Extract the (x, y) coordinate from the center of the cell holding the provided text.  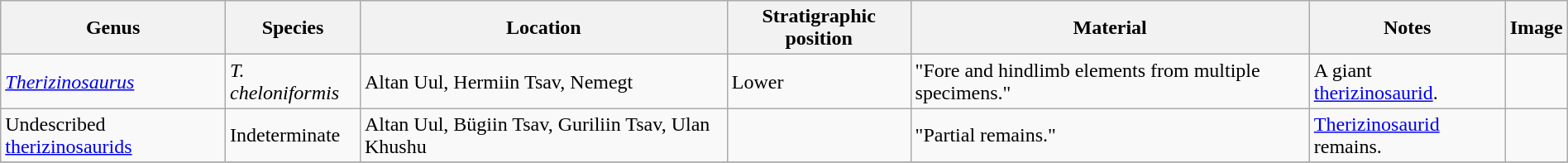
"Partial remains." (1110, 136)
Therizinosaurus (113, 81)
Lower (819, 81)
Location (543, 28)
A giant therizinosaurid. (1408, 81)
Material (1110, 28)
"Fore and hindlimb elements from multiple specimens." (1110, 81)
Altan Uul, Bügiin Tsav, Guriliin Tsav, Ulan Khushu (543, 136)
Indeterminate (293, 136)
Image (1537, 28)
Undescribed therizinosaurids (113, 136)
Altan Uul, Hermiin Tsav, Nemegt (543, 81)
T. cheloniformis (293, 81)
Therizinosaurid remains. (1408, 136)
Genus (113, 28)
Species (293, 28)
Notes (1408, 28)
Stratigraphic position (819, 28)
